Find where the given text appears and provide that cell's center as [X, Y] coordinate. 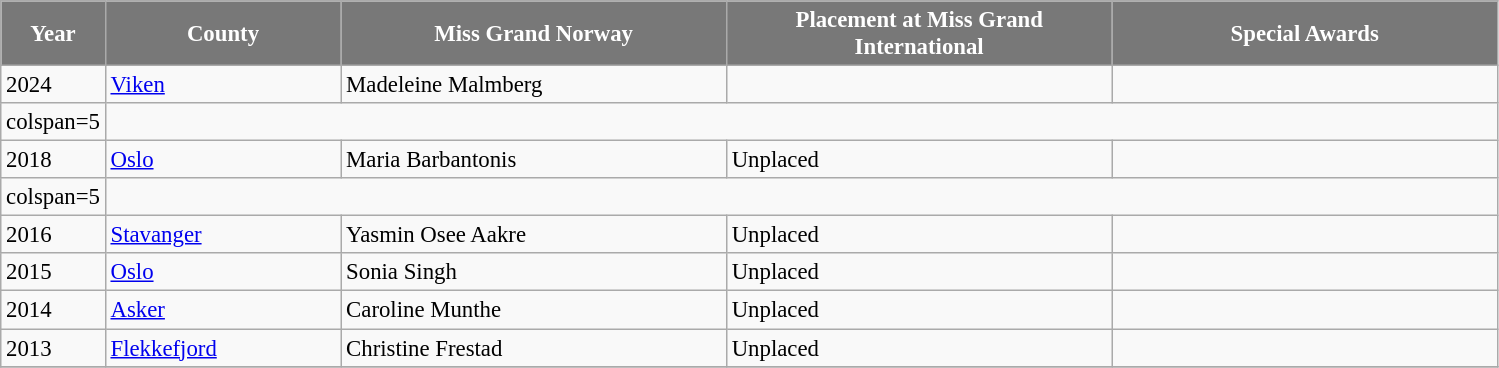
2024 [53, 85]
2013 [53, 348]
Viken [223, 85]
Special Awards [1305, 34]
Sonia Singh [534, 273]
2018 [53, 160]
County [223, 34]
Miss Grand Norway [534, 34]
Flekkefjord [223, 348]
Year [53, 34]
Madeleine Malmberg [534, 85]
Asker [223, 310]
2014 [53, 310]
2015 [53, 273]
Yasmin Osee Aakre [534, 235]
Stavanger [223, 235]
Caroline Munthe [534, 310]
Christine Frestad [534, 348]
2016 [53, 235]
Maria Barbantonis [534, 160]
Placement at Miss Grand International [919, 34]
